Determine the [X, Y] coordinate at the center of the cell enclosing the given text.  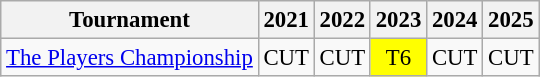
T6 [398, 58]
The Players Championship [130, 58]
Tournament [130, 20]
2024 [455, 20]
2022 [342, 20]
2023 [398, 20]
2025 [511, 20]
2021 [286, 20]
